Extract the [x, y] coordinate from the center of the cell holding the provided text.  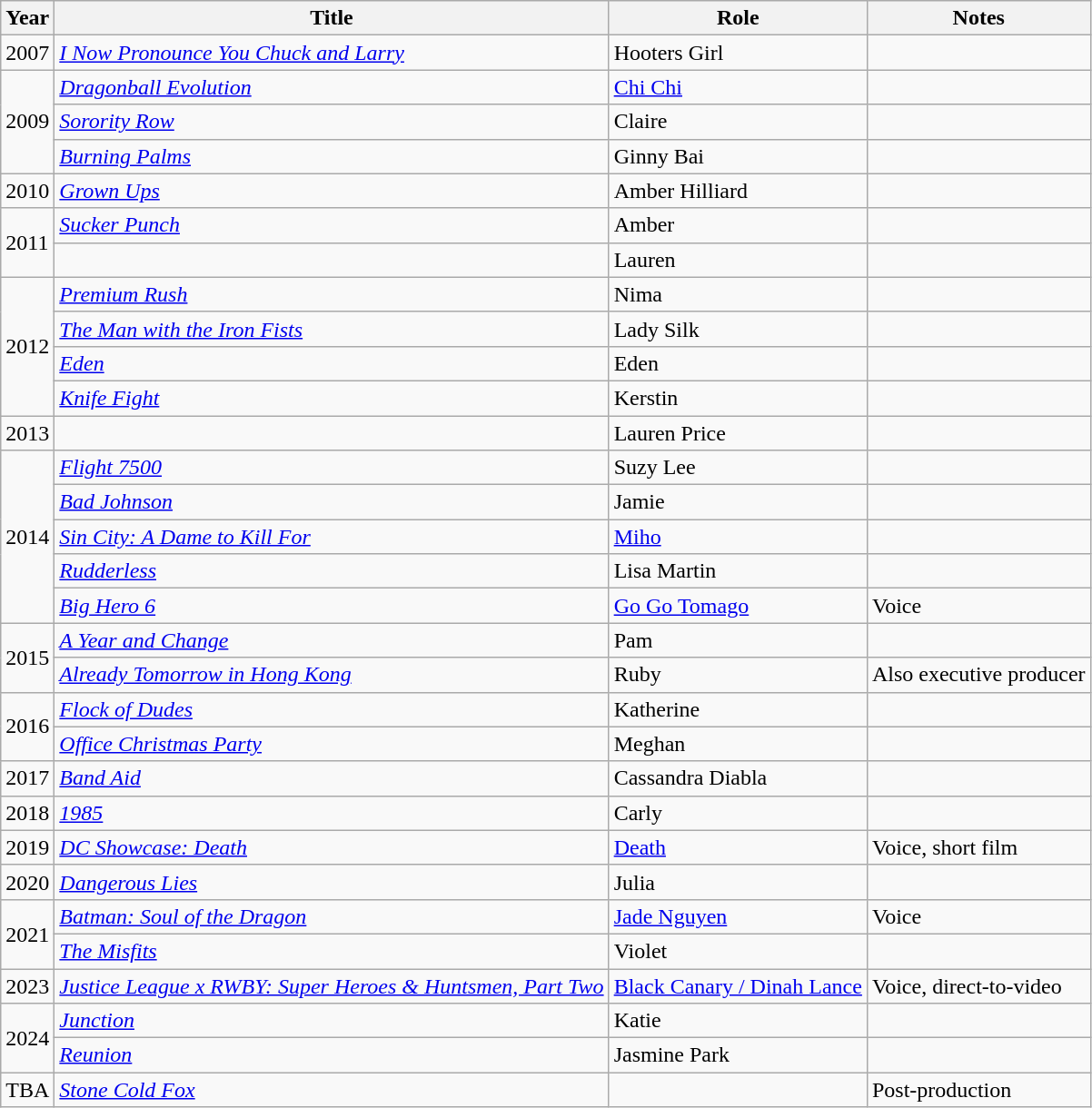
A Year and Change [332, 640]
2010 [27, 191]
Premium Rush [332, 294]
Death [738, 847]
Ruby [738, 675]
Carly [738, 813]
Justice League x RWBY: Super Heroes & Huntsmen, Part Two [332, 985]
Julia [738, 882]
Jasmine Park [738, 1055]
Amber [738, 225]
Sin City: A Dame to Kill For [332, 537]
Suzy Lee [738, 468]
Cassandra Diabla [738, 778]
Lauren Price [738, 433]
Lauren [738, 260]
Go Go Tomago [738, 606]
Amber Hilliard [738, 191]
Voice, short film [978, 847]
Violet [738, 951]
Stone Cold Fox [332, 1090]
Grown Ups [332, 191]
TBA [27, 1090]
2020 [27, 882]
2018 [27, 813]
Nima [738, 294]
Already Tomorrow in Hong Kong [332, 675]
The Man with the Iron Fists [332, 329]
Bad Johnson [332, 502]
Hooters Girl [738, 53]
Junction [332, 1021]
Office Christmas Party [332, 744]
2024 [27, 1038]
Flock of Dudes [332, 709]
2017 [27, 778]
Rudderless [332, 571]
2007 [27, 53]
Jamie [738, 502]
Band Aid [332, 778]
2019 [27, 847]
Voice, direct-to-video [978, 985]
I Now Pronounce You Chuck and Larry [332, 53]
Ginny Bai [738, 156]
2021 [27, 934]
2011 [27, 242]
Sorority Row [332, 122]
Meghan [738, 744]
2013 [27, 433]
2012 [27, 346]
Role [738, 18]
Flight 7500 [332, 468]
Reunion [332, 1055]
Lady Silk [738, 329]
Lisa Martin [738, 571]
The Misfits [332, 951]
2009 [27, 122]
Katherine [738, 709]
Title [332, 18]
Big Hero 6 [332, 606]
Knife Fight [332, 398]
2016 [27, 727]
Batman: Soul of the Dragon [332, 916]
Jade Nguyen [738, 916]
Pam [738, 640]
Also executive producer [978, 675]
Year [27, 18]
Kerstin [738, 398]
Burning Palms [332, 156]
Sucker Punch [332, 225]
2023 [27, 985]
DC Showcase: Death [332, 847]
2015 [27, 658]
2014 [27, 537]
Katie [738, 1021]
Black Canary / Dinah Lance [738, 985]
Post-production [978, 1090]
Miho [738, 537]
Notes [978, 18]
Dragonball Evolution [332, 87]
1985 [332, 813]
Claire [738, 122]
Dangerous Lies [332, 882]
Chi Chi [738, 87]
